Return [x, y] of the center of cell containing provided text 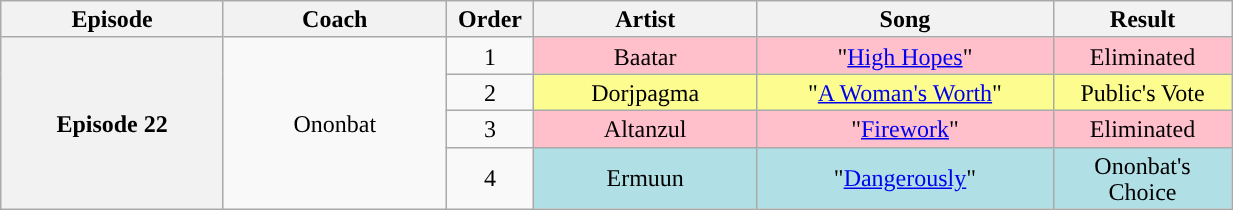
Ononbat's Choice [1142, 178]
1 [490, 56]
Artist [646, 20]
"A Woman's Worth" [906, 92]
3 [490, 128]
"Firework" [906, 128]
"Dangerously" [906, 178]
Ononbat [334, 123]
Episode [112, 20]
Altanzul [646, 128]
"High Hopes" [906, 56]
Order [490, 20]
Episode 22 [112, 123]
Public's Vote [1142, 92]
Song [906, 20]
Baatar [646, 56]
4 [490, 178]
Ermuun [646, 178]
Dorjpagma [646, 92]
Coach [334, 20]
2 [490, 92]
Result [1142, 20]
